Determine the [x, y] coordinate at the center of the cell enclosing the given text.  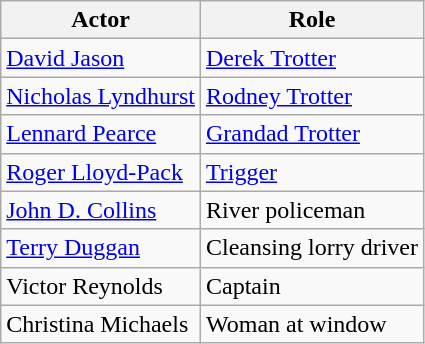
Victor Reynolds [101, 286]
Role [312, 20]
Cleansing lorry driver [312, 248]
Nicholas Lyndhurst [101, 96]
Actor [101, 20]
David Jason [101, 58]
Terry Duggan [101, 248]
Rodney Trotter [312, 96]
Roger Lloyd-Pack [101, 172]
Trigger [312, 172]
Captain [312, 286]
John D. Collins [101, 210]
Woman at window [312, 324]
Christina Michaels [101, 324]
Grandad Trotter [312, 134]
River policeman [312, 210]
Derek Trotter [312, 58]
Lennard Pearce [101, 134]
